Find where the given text appears and provide that cell's center as (X, Y) coordinate. 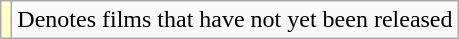
Denotes films that have not yet been released (235, 20)
